From the cell containing the given text, extract its center point as [X, Y] coordinate. 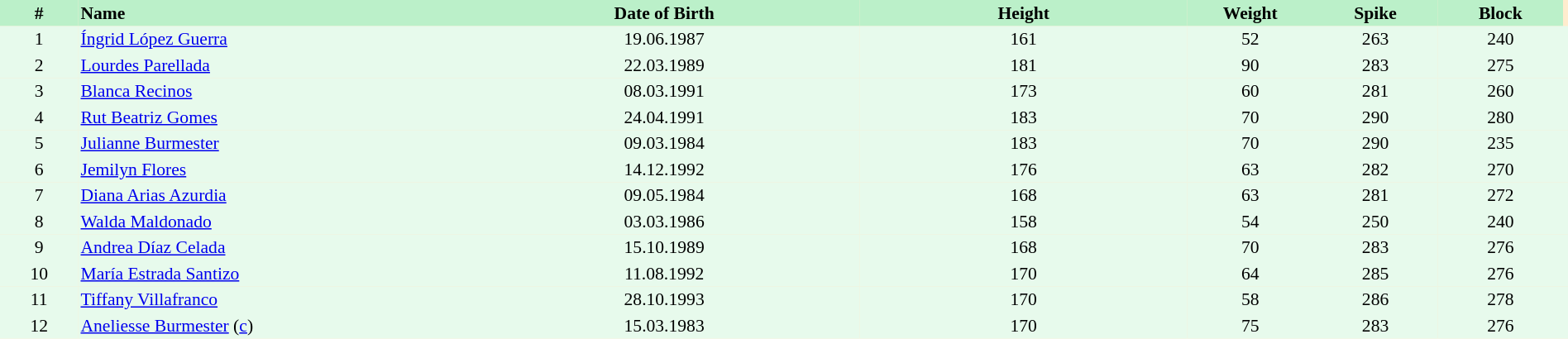
7 [39, 195]
8 [39, 222]
Diana Arias Azurdia [273, 195]
Block [1500, 13]
Weight [1250, 13]
158 [1024, 222]
11.08.1992 [664, 274]
Lourdes Parellada [273, 65]
Walda Maldonado [273, 222]
10 [39, 274]
14.12.1992 [664, 169]
09.05.1984 [664, 195]
09.03.1984 [664, 144]
60 [1250, 91]
2 [39, 65]
52 [1250, 40]
90 [1250, 65]
28.10.1993 [664, 299]
15.10.1989 [664, 248]
54 [1250, 222]
Aneliesse Burmester (c) [273, 326]
263 [1374, 40]
75 [1250, 326]
12 [39, 326]
Andrea Díaz Celada [273, 248]
24.04.1991 [664, 117]
250 [1374, 222]
272 [1500, 195]
Íngrid López Guerra [273, 40]
9 [39, 248]
4 [39, 117]
235 [1500, 144]
Julianne Burmester [273, 144]
58 [1250, 299]
María Estrada Santizo [273, 274]
282 [1374, 169]
176 [1024, 169]
22.03.1989 [664, 65]
275 [1500, 65]
Jemilyn Flores [273, 169]
03.03.1986 [664, 222]
Date of Birth [664, 13]
19.06.1987 [664, 40]
11 [39, 299]
1 [39, 40]
270 [1500, 169]
285 [1374, 274]
Blanca Recinos [273, 91]
6 [39, 169]
280 [1500, 117]
5 [39, 144]
Rut Beatriz Gomes [273, 117]
161 [1024, 40]
Tiffany Villafranco [273, 299]
Height [1024, 13]
Name [273, 13]
278 [1500, 299]
08.03.1991 [664, 91]
3 [39, 91]
286 [1374, 299]
# [39, 13]
Spike [1374, 13]
173 [1024, 91]
15.03.1983 [664, 326]
64 [1250, 274]
181 [1024, 65]
260 [1500, 91]
